Return the [X, Y] coordinate for the center point of the cell that contains the specified text.  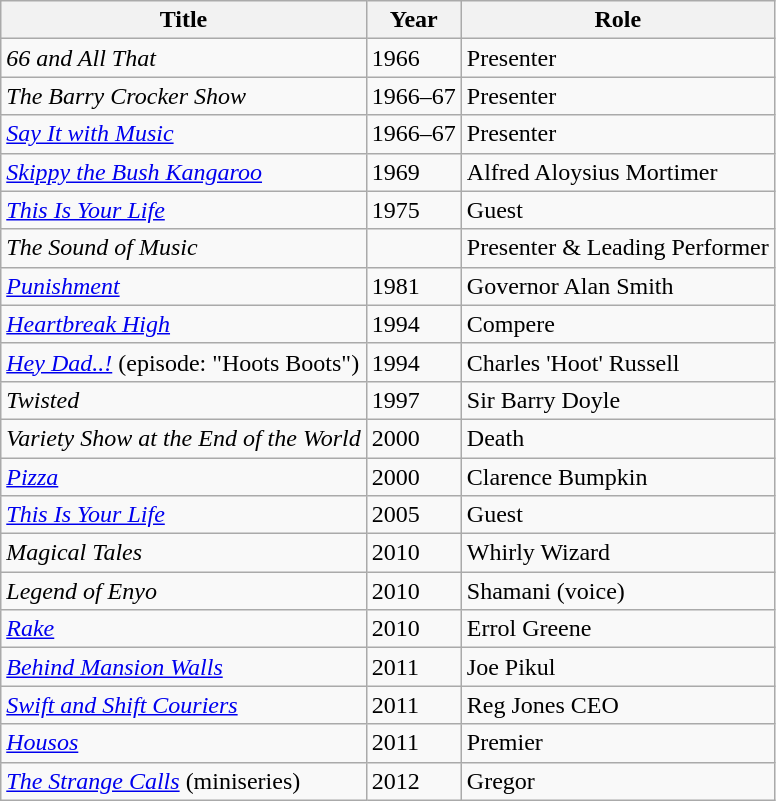
The Strange Calls (miniseries) [184, 781]
66 and All That [184, 58]
Sir Barry Doyle [618, 400]
1966 [414, 58]
Year [414, 20]
Magical Tales [184, 553]
Hey Dad..! (episode: "Hoots Boots") [184, 362]
Punishment [184, 286]
2012 [414, 781]
Rake [184, 629]
Joe Pikul [618, 667]
Skippy the Bush Kangaroo [184, 172]
Twisted [184, 400]
Death [618, 438]
Title [184, 20]
Presenter & Leading Performer [618, 248]
Clarence Bumpkin [618, 477]
Behind Mansion Walls [184, 667]
1997 [414, 400]
Heartbreak High [184, 324]
Governor Alan Smith [618, 286]
Say It with Music [184, 134]
Whirly Wizard [618, 553]
The Barry Crocker Show [184, 96]
Housos [184, 743]
2005 [414, 515]
The Sound of Music [184, 248]
Variety Show at the End of the World [184, 438]
Shamani (voice) [618, 591]
Pizza [184, 477]
Role [618, 20]
Charles 'Hoot' Russell [618, 362]
Alfred Aloysius Mortimer [618, 172]
Reg Jones CEO [618, 705]
Errol Greene [618, 629]
1975 [414, 210]
1981 [414, 286]
Compere [618, 324]
Gregor [618, 781]
1969 [414, 172]
Premier [618, 743]
Legend of Enyo [184, 591]
Swift and Shift Couriers [184, 705]
